Pinpoint the cell where the given text exists, returning its (x, y) midpoint coordinate. 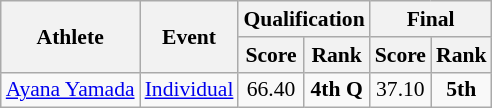
5th (462, 90)
Athlete (70, 36)
Ayana Yamada (70, 90)
37.10 (400, 90)
Qualification (304, 19)
66.40 (270, 90)
Event (190, 36)
4th Q (337, 90)
Final (431, 19)
Individual (190, 90)
